Find where the given text appears and provide that cell's center as [x, y] coordinate. 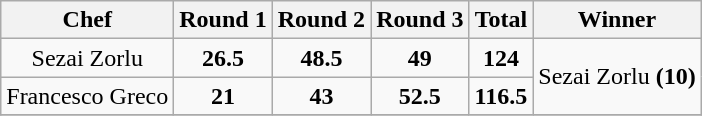
Round 3 [420, 20]
Sezai Zorlu [88, 58]
Round 2 [321, 20]
Winner [617, 20]
52.5 [420, 96]
43 [321, 96]
Francesco Greco [88, 96]
Round 1 [223, 20]
49 [420, 58]
116.5 [501, 96]
Sezai Zorlu (10) [617, 77]
26.5 [223, 58]
124 [501, 58]
Total [501, 20]
Chef [88, 20]
21 [223, 96]
48.5 [321, 58]
